Search for the cell housing the specified text and yield its (X, Y) center coordinate. 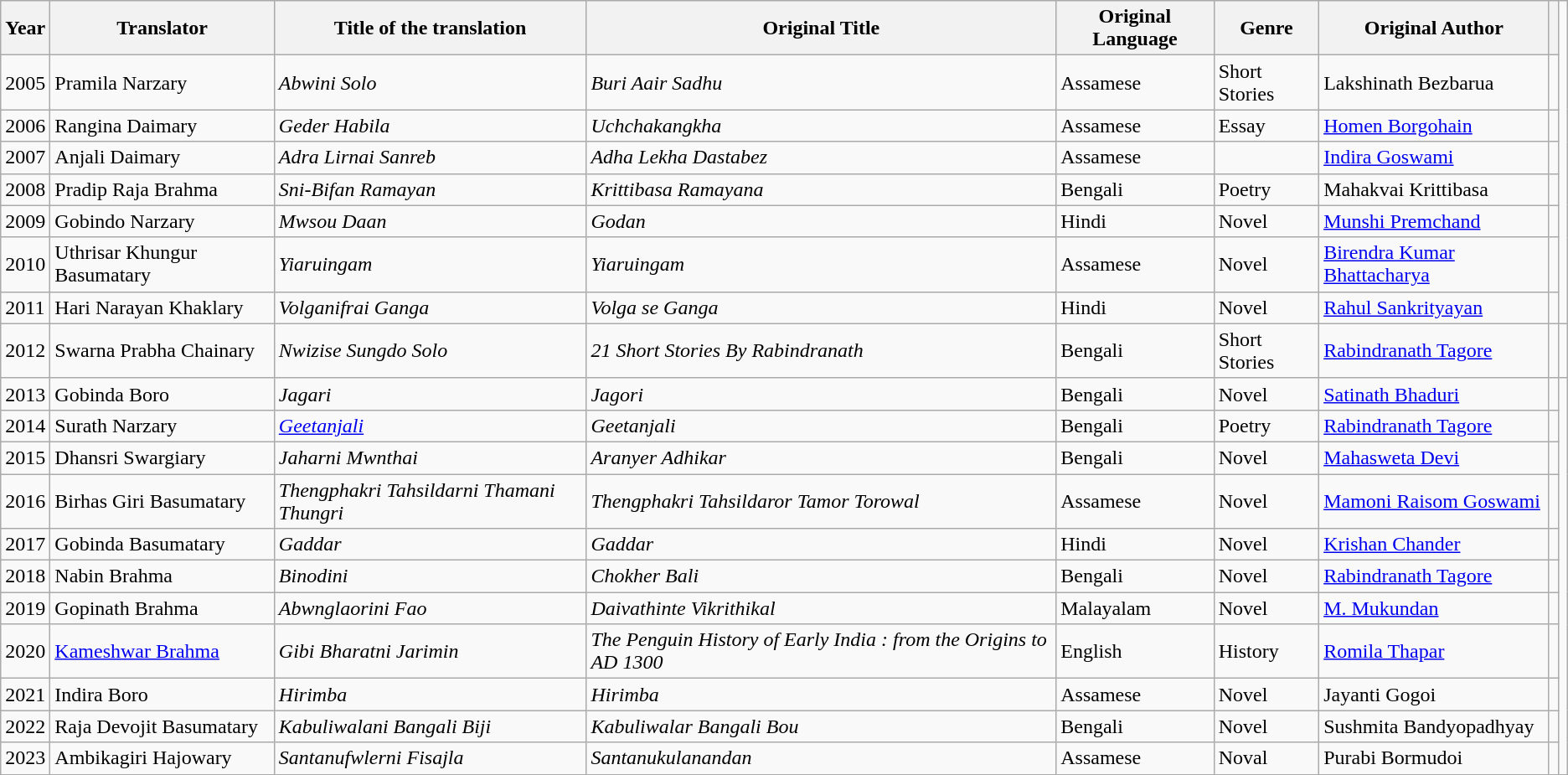
Noval (1266, 758)
2017 (25, 545)
2007 (25, 158)
Anjali Daimary (162, 158)
Romila Thapar (1434, 652)
Buri Aair Sadhu (821, 82)
Birendra Kumar Bhattacharya (1434, 265)
Gobinda Basumatary (162, 545)
Genre (1266, 28)
Volganifrai Ganga (431, 307)
Jayanti Gogoi (1434, 695)
2013 (25, 394)
Gobinda Boro (162, 394)
Indira Goswami (1434, 158)
Abwnglaorini Fao (431, 608)
Krishan Chander (1434, 545)
Purabi Bormudoi (1434, 758)
2023 (25, 758)
2010 (25, 265)
Translator (162, 28)
Santanukulanandan (821, 758)
Mahasweta Devi (1434, 457)
Dhansri Swargiary (162, 457)
2006 (25, 126)
Rangina Daimary (162, 126)
Geder Habila (431, 126)
Adra Lirnai Sanreb (431, 158)
Jagari (431, 394)
2019 (25, 608)
2022 (25, 726)
Raja Devojit Basumatary (162, 726)
Jaharni Mwnthai (431, 457)
Uchchakangkha (821, 126)
Gibi Bharatni Jarimin (431, 652)
Lakshinath Bezbarua (1434, 82)
Uthrisar Khungur Basumatary (162, 265)
Munshi Premchand (1434, 221)
Title of the translation (431, 28)
Mamoni Raisom Goswami (1434, 501)
2015 (25, 457)
Godan (821, 221)
Hari Narayan Khaklary (162, 307)
Sushmita Bandyopadhyay (1434, 726)
2011 (25, 307)
Sni-Bifan Ramayan (431, 189)
Jagori (821, 394)
History (1266, 652)
English (1135, 652)
Chokher Bali (821, 576)
M. Mukundan (1434, 608)
Surath Narzary (162, 426)
Nwizise Sungdo Solo (431, 350)
Kameshwar Brahma (162, 652)
2021 (25, 695)
Daivathinte Vikrithikal (821, 608)
Abwini Solo (431, 82)
Malayalam (1135, 608)
Ambikagiri Hajowary (162, 758)
Thengphakri Tahsildaror Tamor Torowal (821, 501)
Kabuliwalar Bangali Bou (821, 726)
Gobindo Narzary (162, 221)
Essay (1266, 126)
Volga se Ganga (821, 307)
Gopinath Brahma (162, 608)
2012 (25, 350)
Kabuliwalani Bangali Biji (431, 726)
2020 (25, 652)
Original Language (1135, 28)
Satinath Bhaduri (1434, 394)
2008 (25, 189)
The Penguin History of Early India : from the Origins to AD 1300 (821, 652)
Homen Borgohain (1434, 126)
Birhas Giri Basumatary (162, 501)
Santanufwlerni Fisajla (431, 758)
2005 (25, 82)
Pramila Narzary (162, 82)
Krittibasa Ramayana (821, 189)
Thengphakri Tahsildarni Thamani Thungri (431, 501)
Original Author (1434, 28)
Pradip Raja Brahma (162, 189)
Swarna Prabha Chainary (162, 350)
2016 (25, 501)
Original Title (821, 28)
2018 (25, 576)
Rahul Sankrityayan (1434, 307)
Year (25, 28)
2014 (25, 426)
2009 (25, 221)
Adha Lekha Dastabez (821, 158)
21 Short Stories By Rabindranath (821, 350)
Binodini (431, 576)
Aranyer Adhikar (821, 457)
Indira Boro (162, 695)
Mwsou Daan (431, 221)
Mahakvai Krittibasa (1434, 189)
Nabin Brahma (162, 576)
